Return [x, y] of the center of cell containing provided text 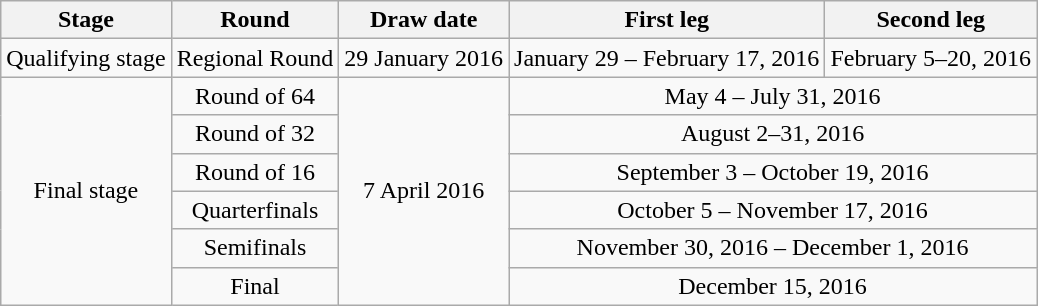
Stage [86, 20]
October 5 – November 17, 2016 [773, 210]
November 30, 2016 – December 1, 2016 [773, 248]
December 15, 2016 [773, 286]
January 29 – February 17, 2016 [667, 58]
Round of 32 [255, 134]
First leg [667, 20]
Final stage [86, 191]
7 April 2016 [424, 191]
Round of 16 [255, 172]
Round of 64 [255, 96]
29 January 2016 [424, 58]
Qualifying stage [86, 58]
February 5–20, 2016 [931, 58]
Draw date [424, 20]
May 4 – July 31, 2016 [773, 96]
September 3 – October 19, 2016 [773, 172]
Final [255, 286]
August 2–31, 2016 [773, 134]
Regional Round [255, 58]
Semifinals [255, 248]
Round [255, 20]
Second leg [931, 20]
Quarterfinals [255, 210]
